Find where the given text appears and provide that cell's center as [x, y] coordinate. 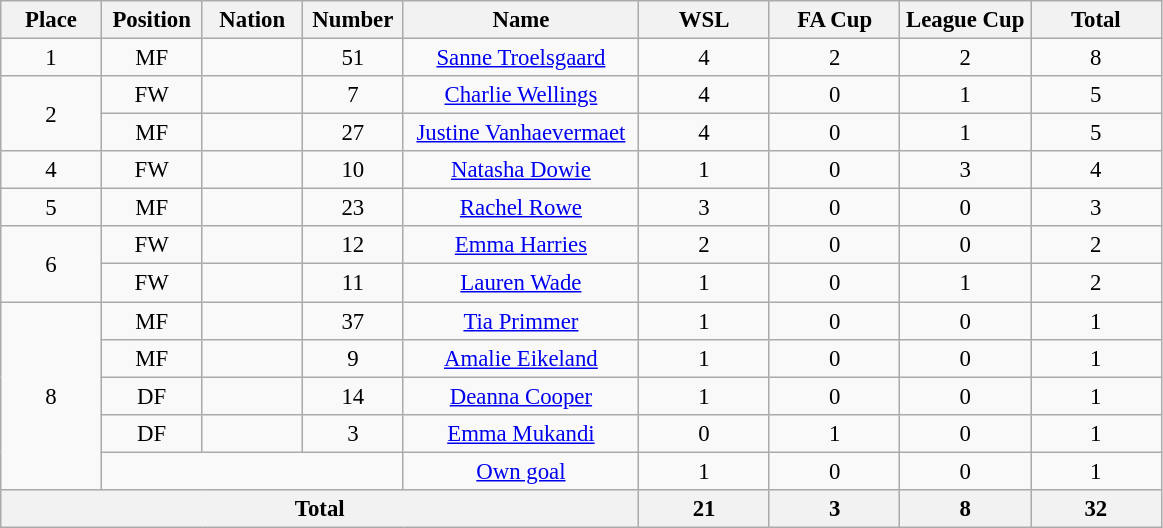
Place [52, 20]
7 [354, 95]
WSL [704, 20]
Deanna Cooper [521, 396]
Emma Mukandi [521, 433]
9 [354, 358]
Number [354, 20]
Natasha Dowie [521, 170]
21 [704, 509]
Own goal [521, 471]
Rachel Rowe [521, 208]
23 [354, 208]
27 [354, 133]
Nation [252, 20]
Emma Harries [521, 245]
Amalie Eikeland [521, 358]
Charlie Wellings [521, 95]
32 [1096, 509]
6 [52, 264]
51 [354, 58]
Lauren Wade [521, 283]
FA Cup [834, 20]
37 [354, 321]
12 [354, 245]
10 [354, 170]
11 [354, 283]
Position [152, 20]
14 [354, 396]
Justine Vanhaevermaet [521, 133]
Sanne Troelsgaard [521, 58]
Tia Primmer [521, 321]
League Cup [966, 20]
Name [521, 20]
